Capture the cell that displays the provided text and extract its (x, y) central coordinate. 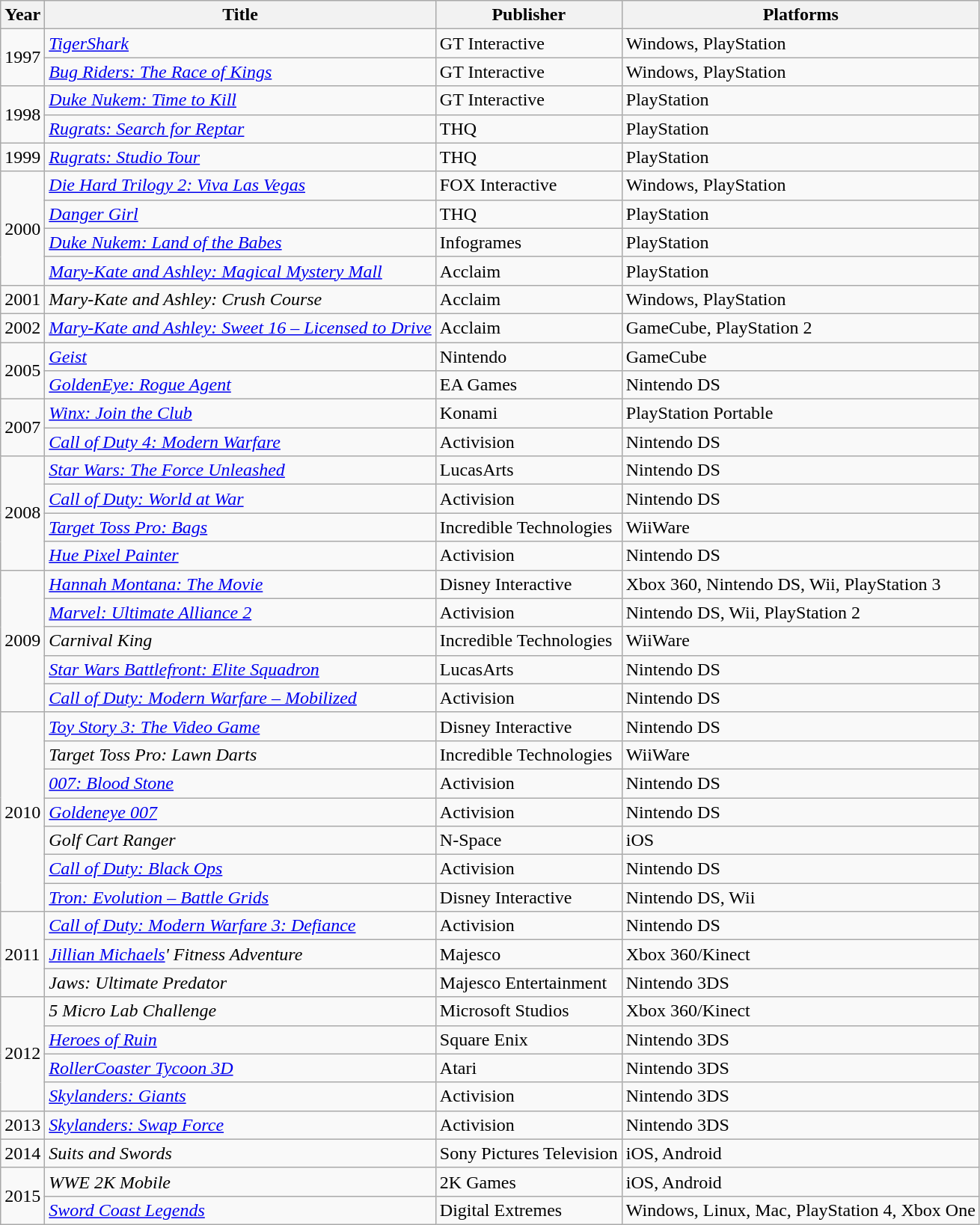
Call of Duty: Modern Warfare – Mobilized (241, 698)
PlayStation Portable (800, 414)
Digital Extremes (528, 1210)
2009 (22, 641)
Jillian Michaels' Fitness Adventure (241, 954)
Nintendo DS, Wii (800, 897)
GoldenEye: Rogue Agent (241, 385)
Die Hard Trilogy 2: Viva Las Vegas (241, 185)
Mary-Kate and Ashley: Magical Mystery Mall (241, 271)
Marvel: Ultimate Alliance 2 (241, 612)
Nintendo (528, 357)
2012 (22, 1054)
Star Wars: The Force Unleashed (241, 470)
Skylanders: Swap Force (241, 1125)
Target Toss Pro: Bags (241, 527)
EA Games (528, 385)
Duke Nukem: Land of the Babes (241, 242)
GameCube, PlayStation 2 (800, 328)
2005 (22, 371)
2015 (22, 1196)
Bug Riders: The Race of Kings (241, 72)
Call of Duty: World at War (241, 499)
Atari (528, 1068)
Hannah Montana: The Movie (241, 584)
Jaws: Ultimate Predator (241, 983)
2007 (22, 428)
Sword Coast Legends (241, 1210)
2000 (22, 228)
Sony Pictures Television (528, 1153)
2008 (22, 513)
Rugrats: Studio Tour (241, 157)
1998 (22, 114)
5 Micro Lab Challenge (241, 1011)
Suits and Swords (241, 1153)
Carnival King (241, 641)
Heroes of Ruin (241, 1040)
Skylanders: Giants (241, 1096)
Goldeneye 007 (241, 811)
2002 (22, 328)
Majesco (528, 954)
Hue Pixel Painter (241, 556)
iOS (800, 841)
2011 (22, 954)
Mary-Kate and Ashley: Sweet 16 – Licensed to Drive (241, 328)
1997 (22, 58)
Target Toss Pro: Lawn Darts (241, 755)
Microsoft Studios (528, 1011)
Nintendo DS, Wii, PlayStation 2 (800, 612)
Golf Cart Ranger (241, 841)
Infogrames (528, 242)
Call of Duty: Black Ops (241, 869)
Year (22, 15)
Platforms (800, 15)
FOX Interactive (528, 185)
N-Space (528, 841)
Winx: Join the Club (241, 414)
Windows, Linux, Mac, PlayStation 4, Xbox One (800, 1210)
2001 (22, 299)
Call of Duty: Modern Warfare 3: Defiance (241, 926)
2K Games (528, 1182)
Star Wars Battlefront: Elite Squadron (241, 669)
Square Enix (528, 1040)
Xbox 360, Nintendo DS, Wii, PlayStation 3 (800, 584)
2010 (22, 811)
Call of Duty 4: Modern Warfare (241, 442)
007: Blood Stone (241, 783)
Toy Story 3: The Video Game (241, 726)
Mary-Kate and Ashley: Crush Course (241, 299)
Danger Girl (241, 214)
2013 (22, 1125)
Majesco Entertainment (528, 983)
Title (241, 15)
2014 (22, 1153)
GameCube (800, 357)
TigerShark (241, 43)
Konami (528, 414)
Duke Nukem: Time to Kill (241, 100)
Tron: Evolution – Battle Grids (241, 897)
Rugrats: Search for Reptar (241, 129)
WWE 2K Mobile (241, 1182)
Publisher (528, 15)
1999 (22, 157)
RollerCoaster Tycoon 3D (241, 1068)
Geist (241, 357)
